Return the [X, Y] coordinate for the center point of the cell that contains the specified text.  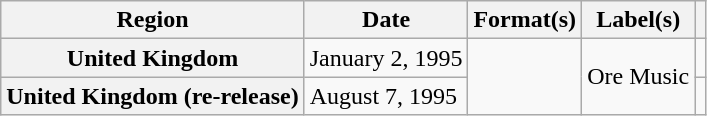
United Kingdom (re-release) [152, 96]
Format(s) [525, 20]
Region [152, 20]
Date [386, 20]
United Kingdom [152, 58]
August 7, 1995 [386, 96]
Label(s) [638, 20]
Ore Music [638, 77]
January 2, 1995 [386, 58]
